Pinpoint the cell where the given text exists, returning its (X, Y) midpoint coordinate. 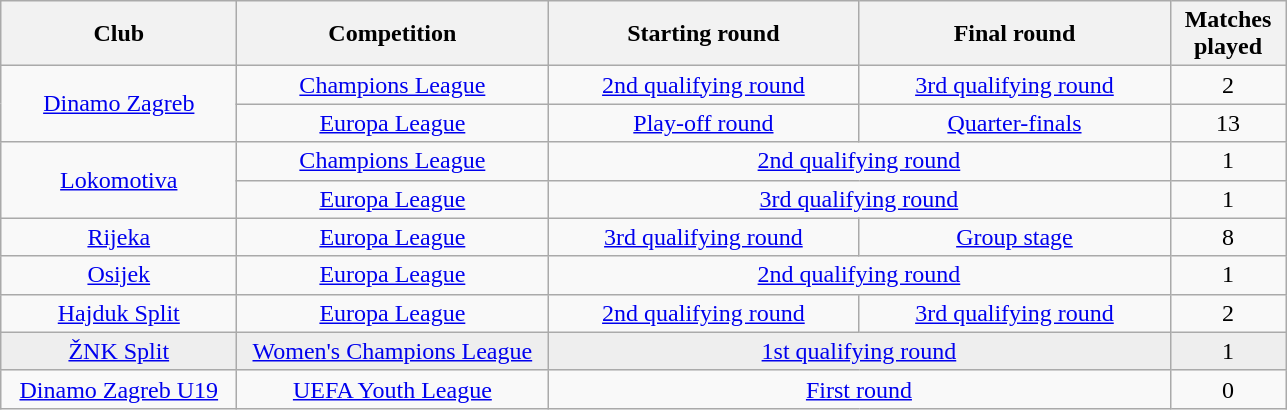
Final round (1014, 34)
0 (1228, 389)
Hajduk Split (119, 313)
Rijeka (119, 237)
Quarter-finals (1014, 123)
Competition (392, 34)
Play-off round (704, 123)
1st qualifying round (859, 351)
UEFA Youth League (392, 389)
8 (1228, 237)
Dinamo Zagreb (119, 104)
Dinamo Zagreb U19 (119, 389)
Matches played (1228, 34)
Starting round (704, 34)
Osijek (119, 275)
Club (119, 34)
Lokomotiva (119, 180)
13 (1228, 123)
Women's Champions League (392, 351)
Group stage (1014, 237)
First round (859, 389)
ŽNK Split (119, 351)
